Output the [X, Y] coordinate of the center of the cell containing the given text.  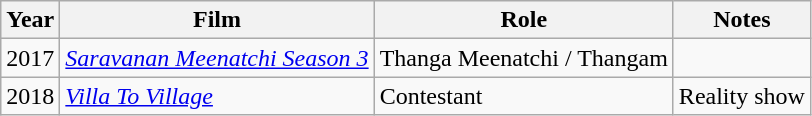
Role [524, 20]
Year [30, 20]
Villa To Village [217, 96]
Reality show [742, 96]
2018 [30, 96]
Saravanan Meenatchi Season 3 [217, 58]
2017 [30, 58]
Notes [742, 20]
Contestant [524, 96]
Film [217, 20]
Thanga Meenatchi / Thangam [524, 58]
